Determine the (X, Y) coordinate at the center of the cell enclosing the given text.  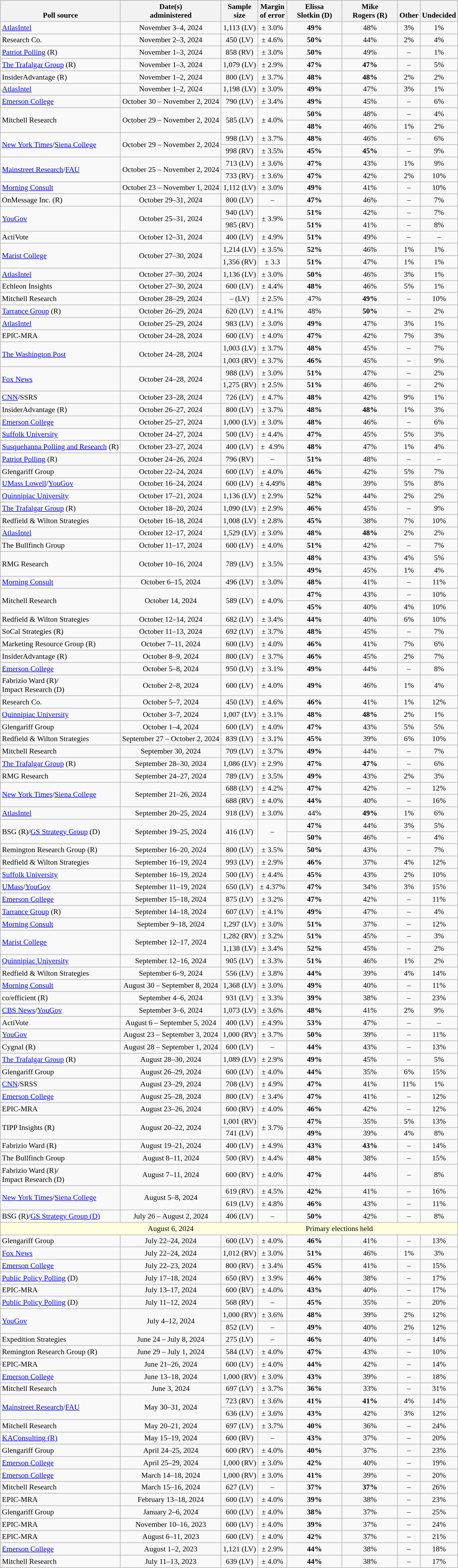
OnMessage Inc. (R) (60, 200)
October 23 – November 1, 2024 (171, 188)
October 12–14, 2024 (171, 619)
983 (LV) (240, 323)
33% (370, 1389)
August 7–11, 2024 (171, 1175)
± 4.5% (272, 1192)
September 30, 2024 (171, 751)
August 28 – September 1, 2024 (171, 1047)
708 (LV) (240, 1084)
October 16–24, 2024 (171, 484)
726 (LV) (240, 398)
Expedition Strategies (60, 1340)
CNN/SSRS (60, 398)
August 6–11, 2023 (171, 1537)
August 1–2, 2023 (171, 1549)
July 4–12, 2024 (171, 1321)
1,090 (LV) (240, 509)
August 6 – September 5, 2024 (171, 1023)
839 (LV) (240, 739)
January 2–6, 2024 (171, 1512)
496 (LV) (240, 582)
August 6, 2024 (171, 1229)
± 4.37% (272, 887)
723 (RV) (240, 1401)
June 21–26, 2024 (171, 1364)
August 23–29, 2024 (171, 1084)
August 19–21, 2024 (171, 1146)
September 27 – October 2, 2024 (171, 739)
± 4.2% (272, 788)
Fabrizio Ward (R) (60, 1146)
1,073 (LV) (240, 1010)
July 26 – August 2, 2024 (171, 1216)
August 8–11, 2024 (171, 1158)
July 13–17, 2024 (171, 1290)
October 1–4, 2024 (171, 727)
TIPP Insights (R) (60, 1127)
October 2–8, 2024 (171, 685)
619 (RV) (240, 1192)
CBS News/YouGov (60, 1010)
Other (409, 11)
21% (439, 1537)
607 (LV) (240, 912)
Samplesize (240, 11)
October 24–27, 2024 (171, 435)
October 25–31, 2024 (171, 219)
September 12–16, 2024 (171, 961)
October 26–29, 2024 (171, 311)
1,113 (LV) (240, 28)
September 16–20, 2024 (171, 850)
858 (RV) (240, 53)
UMass/YouGov (60, 887)
The Washington Post (60, 354)
585 (LV) (240, 120)
998 (RV) (240, 151)
October 12–31, 2024 (171, 237)
Primary elections held (339, 1229)
October 23–28, 2024 (171, 398)
October 8–9, 2024 (171, 656)
918 (LV) (240, 813)
905 (LV) (240, 961)
September 21–26, 2024 (171, 794)
UMass Lowell/YouGov (60, 484)
650 (LV) (240, 887)
1,089 (LV) (240, 1060)
October 25–27, 2024 (171, 422)
1,007 (LV) (240, 714)
± 2.8% (272, 521)
October 28–29, 2024 (171, 299)
627 (LV) (240, 1487)
589 (LV) (240, 601)
406 (LV) (240, 1216)
993 (LV) (240, 863)
KAConsulting (R) (60, 1438)
998 (LV) (240, 139)
53% (314, 1023)
1,112 (LV) (240, 188)
May 20–21, 2024 (171, 1426)
31% (439, 1389)
800 (RV) (240, 1266)
1,275 (RV) (240, 385)
October 16–18, 2024 (171, 521)
± 3.8% (272, 973)
Undecided (439, 11)
1,001 (RV) (240, 1121)
October 11–13, 2024 (171, 632)
September 12–17, 2024 (171, 942)
August 20–22, 2024 (171, 1127)
Susquehanna Polling and Research (R) (60, 447)
1,297 (LV) (240, 924)
co/efficient (R) (60, 998)
1,356 (RV) (240, 262)
± 4.8% (272, 1204)
275 (LV) (240, 1340)
688 (LV) (240, 788)
852 (LV) (240, 1327)
October 10–16, 2024 (171, 564)
September 20–25, 2024 (171, 813)
25% (439, 1512)
CNN/SRSS (60, 1084)
February 13–18, 2024 (171, 1500)
639 (LV) (240, 1561)
October 25 – November 2, 2024 (171, 170)
August 28–30, 2024 (171, 1060)
October 23–27, 2024 (171, 447)
Date(s)administered (171, 11)
August 5–8, 2024 (171, 1198)
October 5–7, 2024 (171, 702)
Marketing Resource Group (R) (60, 644)
September 11–19, 2024 (171, 887)
1,529 (LV) (240, 533)
July 22–23, 2024 (171, 1266)
November 3–4, 2024 (171, 28)
September 28–30, 2024 (171, 764)
October 30 – November 2, 2024 (171, 102)
500 (RV) (240, 1158)
August 26–29, 2024 (171, 1072)
1,121 (LV) (240, 1549)
931 (LV) (240, 998)
1,000 (LV) (240, 422)
October 6–15, 2024 (171, 582)
733 (RV) (240, 176)
July 11–13, 2023 (171, 1561)
692 (LV) (240, 632)
620 (LV) (240, 311)
October 26–27, 2024 (171, 410)
July 17–18, 2024 (171, 1278)
March 14–18, 2024 (171, 1475)
1,003 (RV) (240, 361)
34% (370, 887)
September 6–9, 2024 (171, 973)
619 (LV) (240, 1204)
Cygnal (R) (60, 1047)
October 17–21, 2024 (171, 496)
568 (RV) (240, 1303)
October 18–20, 2024 (171, 509)
MikeRogers (R) (370, 11)
May 15–19, 2024 (171, 1438)
709 (LV) (240, 751)
790 (LV) (240, 102)
April 24–25, 2024 (171, 1451)
1,198 (LV) (240, 89)
November 2–3, 2024 (171, 40)
ElissaSlotkin (D) (314, 11)
August 30 – September 8, 2024 (171, 986)
April 25–29, 2024 (171, 1463)
September 14–18, 2024 (171, 912)
July 11–12, 2024 (171, 1303)
1,079 (LV) (240, 65)
985 (RV) (240, 225)
741 (LV) (240, 1133)
October 22–24, 2024 (171, 472)
416 (LV) (240, 832)
988 (LV) (240, 373)
September 19–25, 2024 (171, 832)
SoCal Strategies (R) (60, 632)
26% (439, 1487)
1,012 (RV) (240, 1254)
October 7–11, 2024 (171, 644)
September 24–27, 2024 (171, 776)
August 25–28, 2024 (171, 1097)
June 13–18, 2024 (171, 1377)
October 11–17, 2024 (171, 546)
June 3, 2024 (171, 1389)
556 (LV) (240, 973)
Poll source (60, 11)
1,008 (LV) (240, 521)
October 29–31, 2024 (171, 200)
1,214 (LV) (240, 250)
1,282 (RV) (240, 936)
September 3–6, 2024 (171, 1010)
650 (RV) (240, 1278)
Echleon Insights (60, 286)
584 (LV) (240, 1352)
1,138 (LV) (240, 949)
October 14, 2024 (171, 601)
October 5–8, 2024 (171, 669)
October 3–7, 2024 (171, 714)
940 (LV) (240, 213)
688 (RV) (240, 801)
636 (LV) (240, 1414)
± 4.49% (272, 484)
May 30–31, 2024 (171, 1407)
August 23–26, 2024 (171, 1109)
875 (LV) (240, 900)
October 12–17, 2024 (171, 533)
19% (439, 1463)
± 3.3 (272, 262)
1,003 (LV) (240, 348)
October 25–29, 2024 (171, 323)
June 29 – July 1, 2024 (171, 1352)
March 15–16, 2024 (171, 1487)
950 (LV) (240, 669)
682 (LV) (240, 619)
1,368 (LV) (240, 986)
713 (LV) (240, 163)
± 4.7% (272, 398)
1,086 (LV) (240, 764)
796 (RV) (240, 459)
August 23 – September 3, 2024 (171, 1035)
November 10–16, 2023 (171, 1524)
– (LV) (240, 299)
September 4–6, 2024 (171, 998)
October 24–26, 2024 (171, 459)
June 24 – July 8, 2024 (171, 1340)
September 15–18, 2024 (171, 900)
Marginof error (272, 11)
September 9–18, 2024 (171, 924)
